Output the (x, y) coordinate of the center of the cell containing the given text.  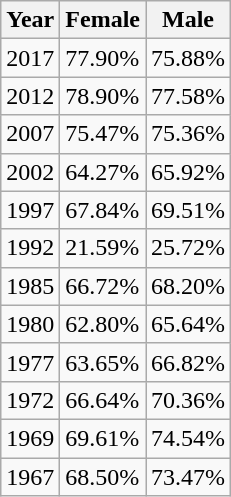
78.90% (103, 96)
69.61% (103, 438)
62.80% (103, 324)
66.64% (103, 400)
1977 (30, 362)
Year (30, 20)
66.72% (103, 286)
68.50% (103, 477)
25.72% (188, 248)
66.82% (188, 362)
1980 (30, 324)
63.65% (103, 362)
68.20% (188, 286)
65.64% (188, 324)
77.58% (188, 96)
1967 (30, 477)
1972 (30, 400)
1992 (30, 248)
1997 (30, 210)
Male (188, 20)
Female (103, 20)
2012 (30, 96)
74.54% (188, 438)
64.27% (103, 172)
21.59% (103, 248)
2002 (30, 172)
2017 (30, 58)
73.47% (188, 477)
69.51% (188, 210)
65.92% (188, 172)
1985 (30, 286)
75.88% (188, 58)
67.84% (103, 210)
75.47% (103, 134)
70.36% (188, 400)
77.90% (103, 58)
75.36% (188, 134)
1969 (30, 438)
2007 (30, 134)
